Return (x, y) of the center of cell containing provided text 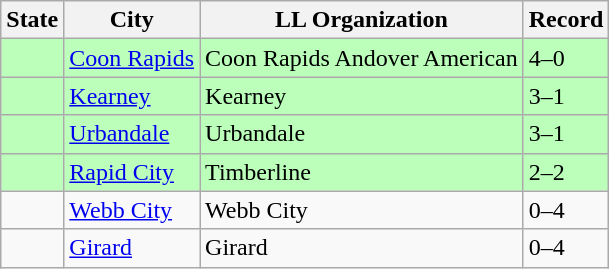
Timberline (362, 172)
City (132, 20)
State (32, 20)
Record (566, 20)
Rapid City (132, 172)
2–2 (566, 172)
4–0 (566, 58)
Coon Rapids (132, 58)
LL Organization (362, 20)
Coon Rapids Andover American (362, 58)
